From the cell containing the given text, extract its center point as [X, Y] coordinate. 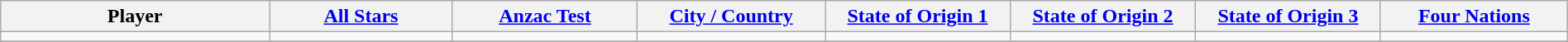
Anzac Test [544, 16]
State of Origin 2 [1103, 16]
All Stars [361, 16]
State of Origin 1 [918, 16]
Player [136, 16]
State of Origin 3 [1288, 16]
City / Country [731, 16]
Four Nations [1474, 16]
